Scan for the cell matching the given text and deliver its [x, y] coordinate at center. 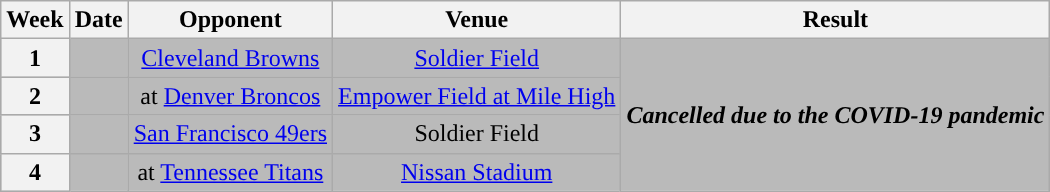
San Francisco 49ers [230, 134]
Venue [477, 20]
Empower Field at Mile High [477, 96]
Week [35, 20]
2 [35, 96]
1 [35, 58]
Cleveland Browns [230, 58]
at Denver Broncos [230, 96]
Cancelled due to the COVID-19 pandemic [836, 115]
Date [98, 20]
3 [35, 134]
at Tennessee Titans [230, 172]
Result [836, 20]
4 [35, 172]
Nissan Stadium [477, 172]
Opponent [230, 20]
